Find where the given text appears and provide that cell's center as (X, Y) coordinate. 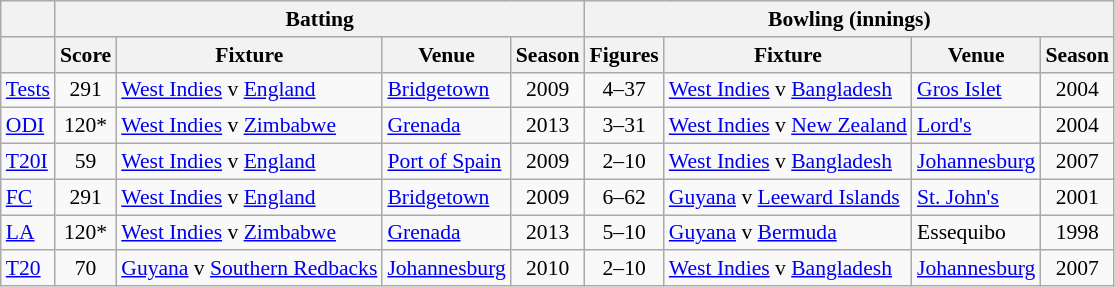
West Indies v New Zealand (788, 126)
Guyana v Leeward Islands (788, 197)
59 (86, 162)
FC (28, 197)
Guyana v Southern Redbacks (249, 269)
LA (28, 233)
Batting (320, 19)
Guyana v Bermuda (788, 233)
Port of Spain (446, 162)
4–37 (624, 90)
ODI (28, 126)
T20I (28, 162)
2001 (1077, 197)
2010 (548, 269)
Score (86, 55)
1998 (1077, 233)
6–62 (624, 197)
Gros Islet (976, 90)
Tests (28, 90)
5–10 (624, 233)
T20 (28, 269)
Bowling (innings) (850, 19)
70 (86, 269)
Essequibo (976, 233)
Lord's (976, 126)
St. John's (976, 197)
3–31 (624, 126)
Figures (624, 55)
